Detect which cell encompasses the target text, then output its (x, y) center coordinate. 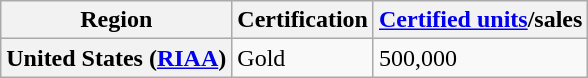
Gold (303, 58)
United States (RIAA) (116, 58)
Certification (303, 20)
500,000 (480, 58)
Region (116, 20)
Certified units/sales (480, 20)
